For the text-containing cell, return its midpoint in [x, y] coordinate format. 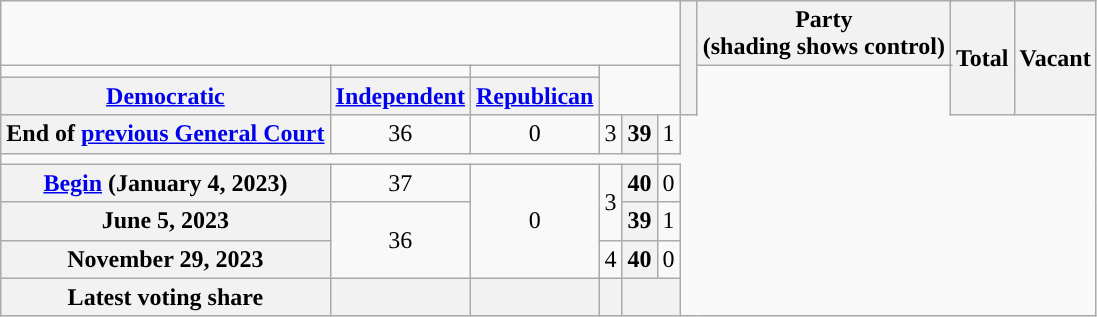
4 [610, 259]
37 [400, 183]
Total [983, 58]
Latest voting share [166, 297]
November 29, 2023 [166, 259]
Republican [534, 96]
End of previous General Court [166, 134]
June 5, 2023 [166, 221]
Vacant [1055, 58]
Party(shading shows control) [824, 34]
Independent [400, 96]
Begin (January 4, 2023) [166, 183]
Democratic [166, 96]
